Capture the cell that displays the provided text and extract its [X, Y] central coordinate. 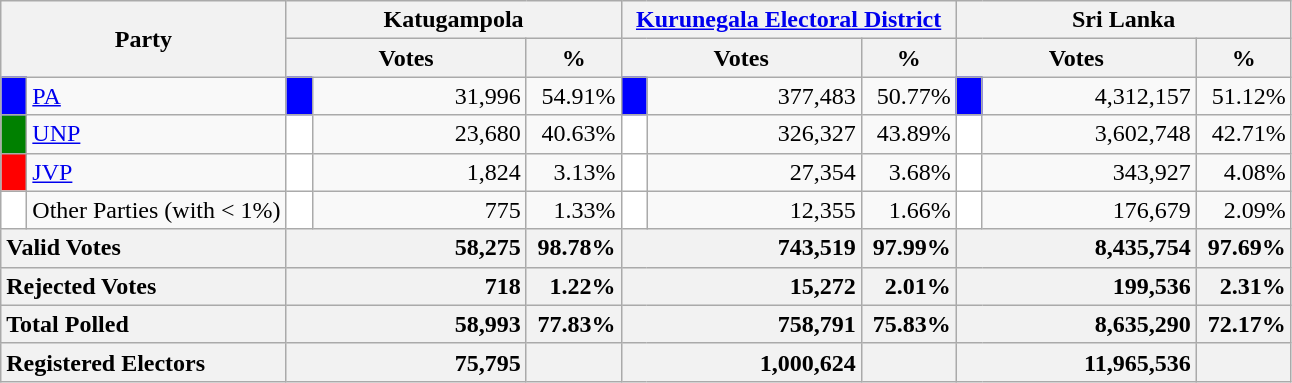
176,679 [1089, 210]
758,791 [741, 324]
2.09% [1244, 210]
3.68% [908, 172]
2.01% [908, 286]
343,927 [1089, 172]
72.17% [1244, 324]
Rejected Votes [144, 286]
UNP [156, 134]
1.22% [574, 286]
Registered Electors [144, 362]
12,355 [754, 210]
98.78% [574, 248]
58,993 [406, 324]
JVP [156, 172]
4,312,157 [1089, 96]
1,824 [419, 172]
23,680 [419, 134]
Other Parties (with < 1%) [156, 210]
1,000,624 [741, 362]
4.08% [1244, 172]
27,354 [754, 172]
97.99% [908, 248]
50.77% [908, 96]
743,519 [741, 248]
326,327 [754, 134]
Kurunegala Electoral District [788, 20]
PA [156, 96]
3.13% [574, 172]
75,795 [406, 362]
58,275 [406, 248]
15,272 [741, 286]
Sri Lanka [1124, 20]
97.69% [1244, 248]
8,435,754 [1076, 248]
3,602,748 [1089, 134]
40.63% [574, 134]
Party [144, 39]
8,635,290 [1076, 324]
199,536 [1076, 286]
1.33% [574, 210]
377,483 [754, 96]
Valid Votes [144, 248]
2.31% [1244, 286]
Total Polled [144, 324]
43.89% [908, 134]
31,996 [419, 96]
77.83% [574, 324]
75.83% [908, 324]
718 [406, 286]
42.71% [1244, 134]
11,965,536 [1076, 362]
54.91% [574, 96]
1.66% [908, 210]
Katugampola [454, 20]
51.12% [1244, 96]
775 [419, 210]
